Extract the (X, Y) coordinate from the center of the cell holding the provided text.  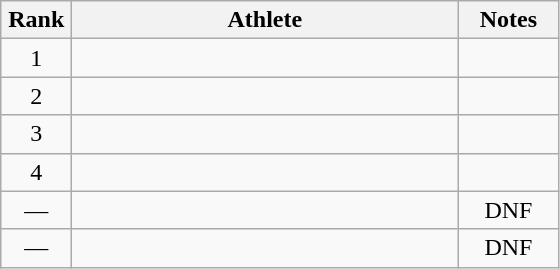
4 (36, 172)
Notes (508, 20)
2 (36, 96)
3 (36, 134)
Athlete (265, 20)
Rank (36, 20)
1 (36, 58)
